Provide the (x, y) coordinate of the cell's center where the given text is located.  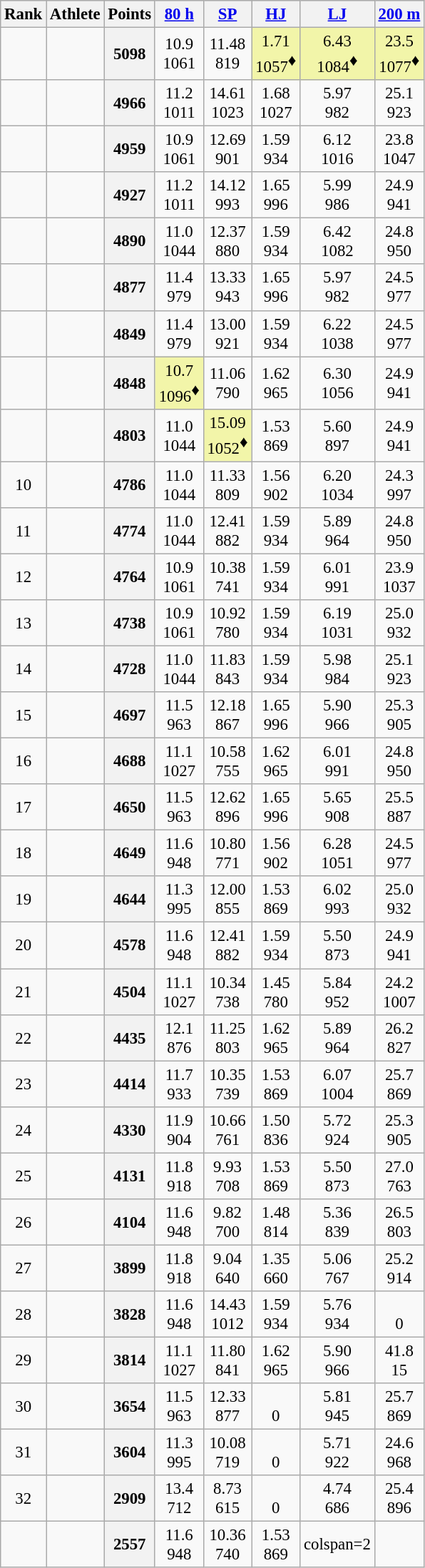
5.99986 (337, 195)
14.611023 (227, 103)
25.5887 (399, 808)
1.50836 (276, 1130)
6.121016 (337, 150)
4131 (130, 1176)
4959 (130, 150)
Athlete (76, 14)
10.92780 (227, 623)
4764 (130, 576)
4688 (130, 762)
14 (24, 669)
3654 (130, 1407)
6.191031 (337, 623)
5.81945 (337, 1407)
13 (24, 623)
10.34738 (227, 992)
27.0763 (399, 1176)
11.48819 (227, 54)
10.08719 (227, 1452)
12.37880 (227, 241)
25.2914 (399, 1268)
11.06790 (227, 383)
4738 (130, 623)
11.80841 (227, 1360)
17 (24, 808)
10.66761 (227, 1130)
28 (24, 1314)
2909 (130, 1498)
4650 (130, 808)
12.33877 (227, 1407)
8.73615 (227, 1498)
4.74686 (337, 1498)
6.201034 (337, 485)
6.281051 (337, 853)
24.21007 (399, 992)
9.82700 (227, 1223)
20 (24, 946)
6.071004 (337, 1084)
3814 (130, 1360)
4330 (130, 1130)
24.6968 (399, 1452)
4435 (130, 1037)
LJ (337, 14)
15 (24, 715)
4697 (130, 715)
15.091052♦ (227, 435)
4786 (130, 485)
11.83843 (227, 669)
4649 (130, 853)
5.36839 (337, 1223)
22 (24, 1037)
10 (24, 485)
1.45780 (276, 992)
12.00855 (227, 899)
11.7933 (179, 1084)
14.431012 (227, 1314)
5.84952 (337, 992)
11 (24, 531)
4644 (130, 899)
1.681027 (276, 103)
3828 (130, 1314)
25 (24, 1176)
23.51077♦ (399, 54)
19 (24, 899)
11.9904 (179, 1130)
colspan=2 (337, 1545)
4414 (130, 1084)
80 h (179, 14)
SP (227, 14)
32 (24, 1498)
5098 (130, 54)
16 (24, 762)
30 (24, 1407)
4104 (130, 1223)
23 (24, 1084)
4927 (130, 195)
5.71922 (337, 1452)
4578 (130, 946)
9.93708 (227, 1176)
12.1876 (179, 1037)
4504 (130, 992)
4849 (130, 334)
10.35739 (227, 1084)
10.36740 (227, 1545)
11.33809 (227, 485)
27 (24, 1268)
18 (24, 853)
1.711057♦ (276, 54)
5.60897 (337, 435)
24 (24, 1130)
11.25803 (227, 1037)
4890 (130, 241)
13.4712 (179, 1498)
5.98984 (337, 669)
9.04640 (227, 1268)
4877 (130, 288)
6.02993 (337, 899)
4966 (130, 103)
4848 (130, 383)
21 (24, 992)
6.221038 (337, 334)
6.421082 (337, 241)
3899 (130, 1268)
26.5803 (399, 1223)
13.00921 (227, 334)
4803 (130, 435)
23.81047 (399, 150)
1.48814 (276, 1223)
Points (130, 14)
24.3997 (399, 485)
31 (24, 1452)
6.431084♦ (337, 54)
5.65908 (337, 808)
200 m (399, 14)
5.76934 (337, 1314)
5.72924 (337, 1130)
Rank (24, 14)
41.815 (399, 1360)
4774 (130, 531)
29 (24, 1360)
25.4896 (399, 1498)
12 (24, 576)
HJ (276, 14)
3604 (130, 1452)
2557 (130, 1545)
12.69901 (227, 150)
12.62896 (227, 808)
13.33943 (227, 288)
26 (24, 1223)
1.35660 (276, 1268)
23.91037 (399, 576)
5.06767 (337, 1268)
12.18867 (227, 715)
10.38741 (227, 576)
10.71096♦ (179, 383)
4728 (130, 669)
10.80771 (227, 853)
26.2827 (399, 1037)
6.301056 (337, 383)
10.58755 (227, 762)
14.12993 (227, 195)
